Determine the (X, Y) coordinate at the center of the cell enclosing the given text.  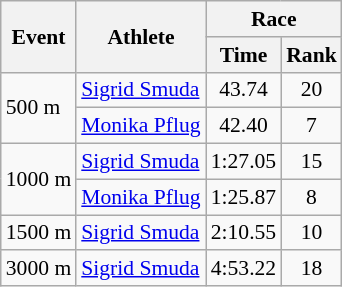
1500 m (38, 233)
8 (312, 197)
1:25.87 (244, 197)
10 (312, 233)
2:10.55 (244, 233)
15 (312, 162)
Time (244, 55)
42.40 (244, 126)
20 (312, 90)
Event (38, 36)
3000 m (38, 269)
1000 m (38, 180)
1:27.05 (244, 162)
500 m (38, 108)
Rank (312, 55)
Race (274, 19)
7 (312, 126)
4:53.22 (244, 269)
43.74 (244, 90)
18 (312, 269)
Athlete (140, 36)
